From the cell containing the given text, extract its center point as [x, y] coordinate. 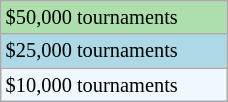
$50,000 tournaments [114, 17]
$25,000 tournaments [114, 51]
$10,000 tournaments [114, 85]
